Search for the cell housing the specified text and yield its [x, y] center coordinate. 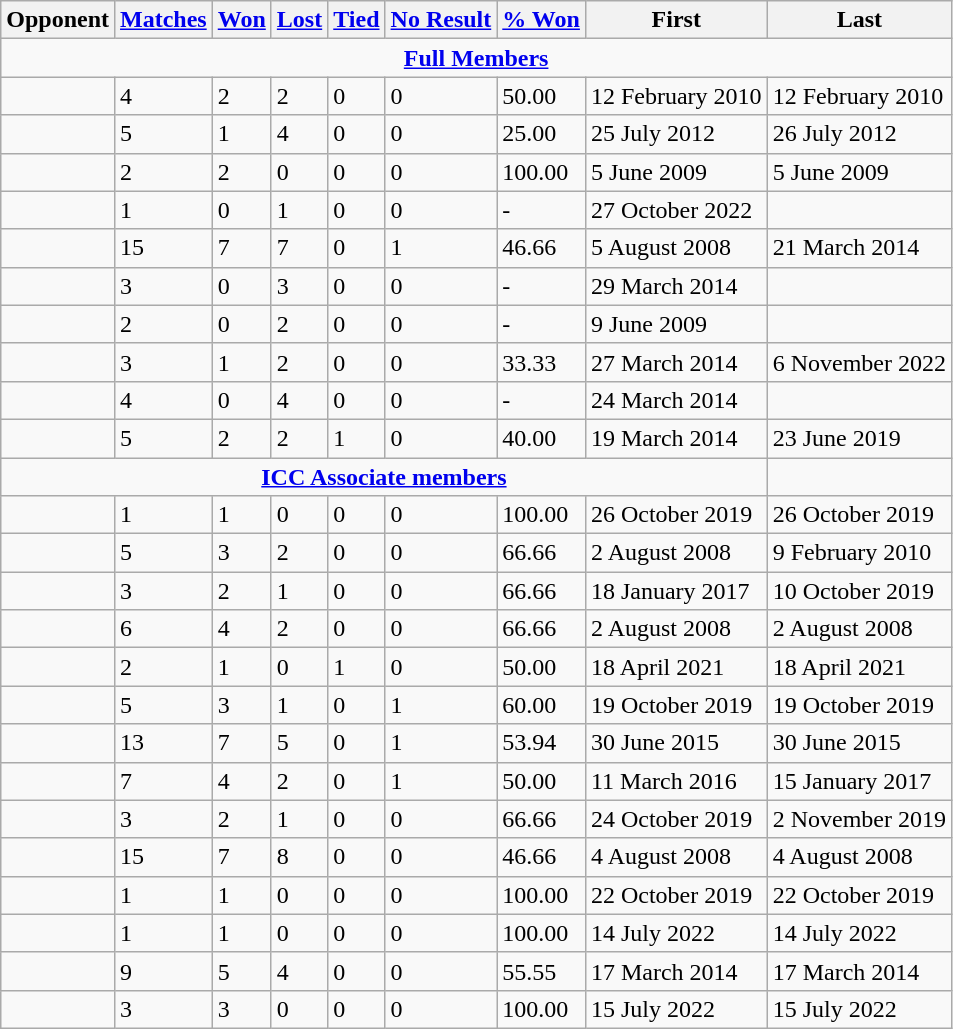
5 August 2008 [676, 248]
First [676, 20]
Won [242, 20]
27 October 2022 [676, 210]
29 March 2014 [676, 286]
33.33 [542, 362]
55.55 [542, 971]
% Won [542, 20]
53.94 [542, 743]
23 June 2019 [859, 438]
9 February 2010 [859, 553]
No Result [441, 20]
2 November 2019 [859, 819]
15 January 2017 [859, 781]
19 March 2014 [676, 438]
ICC Associate members [384, 477]
24 March 2014 [676, 400]
10 October 2019 [859, 591]
6 [164, 629]
8 [299, 857]
Lost [299, 20]
9 June 2009 [676, 324]
27 March 2014 [676, 362]
60.00 [542, 705]
18 January 2017 [676, 591]
21 March 2014 [859, 248]
40.00 [542, 438]
13 [164, 743]
25.00 [542, 134]
25 July 2012 [676, 134]
Matches [164, 20]
24 October 2019 [676, 819]
Tied [356, 20]
9 [164, 971]
Last [859, 20]
6 November 2022 [859, 362]
11 March 2016 [676, 781]
Full Members [476, 58]
Opponent [58, 20]
26 July 2012 [859, 134]
